For the text-containing cell, return its midpoint in [X, Y] coordinate format. 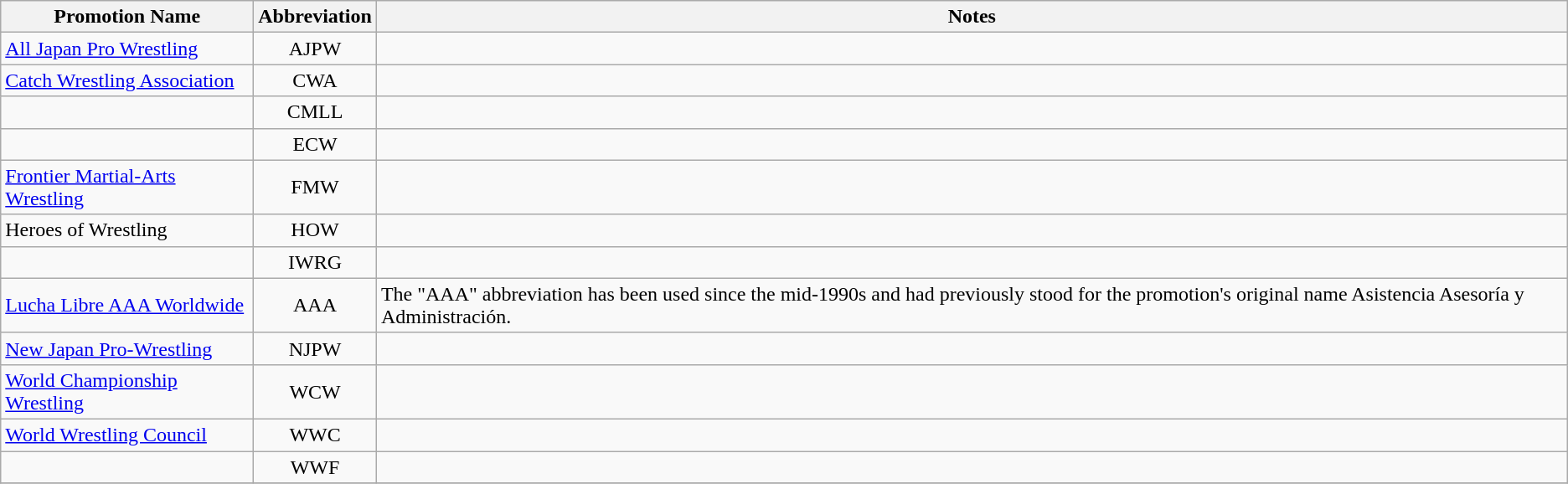
CWA [315, 80]
ECW [315, 144]
Promotion Name [127, 17]
HOW [315, 230]
Frontier Martial-Arts Wrestling [127, 188]
IWRG [315, 262]
Catch Wrestling Association [127, 80]
NJPW [315, 348]
Notes [972, 17]
New Japan Pro-Wrestling [127, 348]
World Championship Wrestling [127, 392]
Heroes of Wrestling [127, 230]
Abbreviation [315, 17]
World Wrestling Council [127, 435]
WWC [315, 435]
WWF [315, 466]
AAA [315, 305]
WCW [315, 392]
CMLL [315, 112]
All Japan Pro Wrestling [127, 49]
FMW [315, 188]
AJPW [315, 49]
Lucha Libre AAA Worldwide [127, 305]
